Determine the [x, y] coordinate at the center of the cell enclosing the given text.  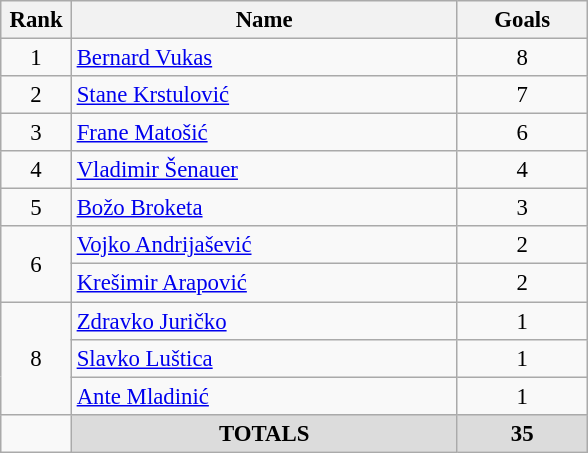
Frane Matošić [264, 133]
Rank [36, 20]
35 [522, 433]
TOTALS [264, 433]
Stane Krstulović [264, 95]
Goals [522, 20]
Krešimir Arapović [264, 283]
Vojko Andrijašević [264, 245]
Name [264, 20]
Božo Broketa [264, 208]
Slavko Luštica [264, 358]
Zdravko Juričko [264, 321]
7 [522, 95]
Ante Mladinić [264, 396]
Bernard Vukas [264, 58]
Vladimir Šenauer [264, 170]
5 [36, 208]
